Pinpoint the cell where the given text exists, returning its [x, y] midpoint coordinate. 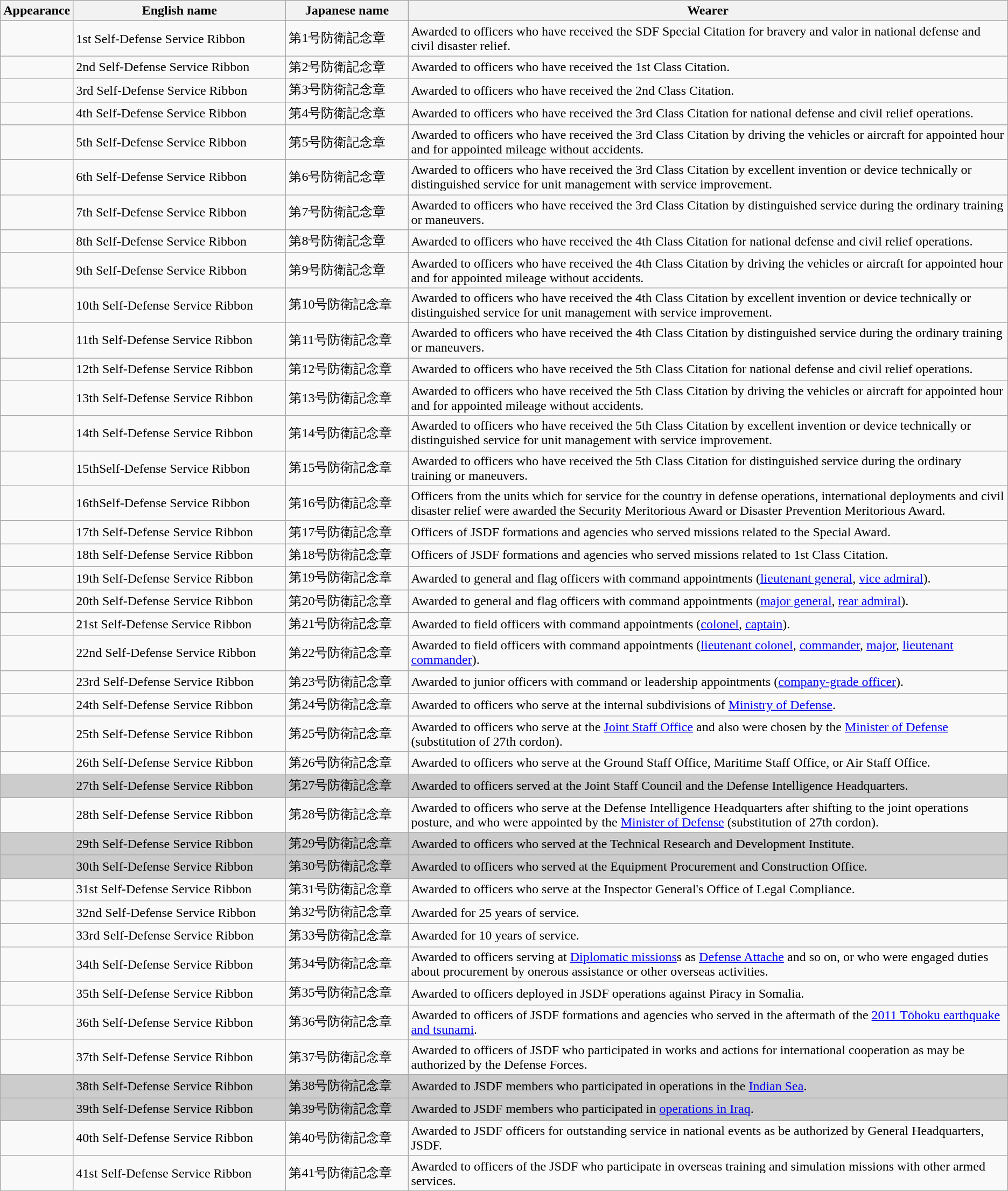
第38号防衛記念章 [347, 1087]
第7号防衛記念章 [347, 212]
7th Self-Defense Service Ribbon [180, 212]
第39号防衛記念章 [347, 1109]
Awarded to officers who have received the 4th Class Citation by distinguished service during the ordinary training or maneuvers. [708, 340]
Awarded to officers of the JSDF who participate in overseas training and simulation missions with other armed services. [708, 1173]
19th Self-Defense Service Ribbon [180, 578]
Awarded to officers who have received the 3rd Class Citation by distinguished service during the ordinary training or maneuvers. [708, 212]
第11号防衛記念章 [347, 340]
第37号防衛記念章 [347, 1057]
Awarded to JSDF members who participated in operations in Iraq. [708, 1109]
第2号防衛記念章 [347, 68]
26th Self-Defense Service Ribbon [180, 762]
Awarded to officers of JSDF who participated in works and actions for international cooperation as may be authorized by the Defense Forces. [708, 1057]
Officers of JSDF formations and agencies who served missions related to the Special Award. [708, 532]
Awarded to officers who have received the 3rd Class Citation for national defense and civil relief operations. [708, 113]
32nd Self-Defense Service Ribbon [180, 912]
6th Self-Defense Service Ribbon [180, 178]
8th Self-Defense Service Ribbon [180, 241]
第22号防衛記念章 [347, 653]
3rd Self-Defense Service Ribbon [180, 90]
第16号防衛記念章 [347, 503]
Awarded to JSDF members who participated in operations in the Indian Sea. [708, 1087]
14th Self-Defense Service Ribbon [180, 433]
Awarded for 25 years of service. [708, 912]
English name [180, 11]
Awarded to officers of JSDF formations and agencies who served in the aftermath of the 2011 Tōhoku earthquake and tsunami. [708, 1022]
第3号防衛記念章 [347, 90]
Awarded to junior officers with command or leadership appointments (company-grade officer). [708, 682]
第6号防衛記念章 [347, 178]
Awarded to officers who have received the 1st Class Citation. [708, 68]
Awarded to officers who have received the 2nd Class Citation. [708, 90]
Awarded to officers who have received the 5th Class Citation for national defense and civil relief operations. [708, 369]
Appearance [37, 11]
第20号防衛記念章 [347, 601]
第17号防衛記念章 [347, 532]
41st Self-Defense Service Ribbon [180, 1173]
11th Self-Defense Service Ribbon [180, 340]
28th Self-Defense Service Ribbon [180, 814]
33rd Self-Defense Service Ribbon [180, 936]
Awarded to officers who served at the Equipment Procurement and Construction Office. [708, 867]
Awarded to officers who serve at the Joint Staff Office and also were chosen by the Minister of Defense (substitution of 27th cordon). [708, 733]
第40号防衛記念章 [347, 1138]
Awarded to field officers with command appointments (colonel, captain). [708, 625]
Awarded for 10 years of service. [708, 936]
Awarded to officers who serve at the Ground Staff Office, Maritime Staff Office, or Air Staff Office. [708, 762]
第36号防衛記念章 [347, 1022]
31st Self-Defense Service Ribbon [180, 889]
39th Self-Defense Service Ribbon [180, 1109]
第27号防衛記念章 [347, 786]
13th Self-Defense Service Ribbon [180, 398]
第30号防衛記念章 [347, 867]
34th Self-Defense Service Ribbon [180, 964]
20th Self-Defense Service Ribbon [180, 601]
23rd Self-Defense Service Ribbon [180, 682]
10th Self-Defense Service Ribbon [180, 305]
27th Self-Defense Service Ribbon [180, 786]
Officers of JSDF formations and agencies who served missions related to 1st Class Citation. [708, 556]
第32号防衛記念章 [347, 912]
第9号防衛記念章 [347, 270]
36th Self-Defense Service Ribbon [180, 1022]
18th Self-Defense Service Ribbon [180, 556]
第12号防衛記念章 [347, 369]
Wearer [708, 11]
第18号防衛記念章 [347, 556]
Awarded to JSDF officers for outstanding service in national events as be authorized by General Headquarters, JSDF. [708, 1138]
16thSelf-Defense Service Ribbon [180, 503]
第29号防衛記念章 [347, 844]
第24号防衛記念章 [347, 705]
17th Self-Defense Service Ribbon [180, 532]
第33号防衛記念章 [347, 936]
4th Self-Defense Service Ribbon [180, 113]
Awarded to officers who serve at the internal subdivisions of Ministry of Defense. [708, 705]
Awarded to officers who have received the 4th Class Citation for national defense and civil relief operations. [708, 241]
9th Self-Defense Service Ribbon [180, 270]
第8号防衛記念章 [347, 241]
1st Self-Defense Service Ribbon [180, 39]
第15号防衛記念章 [347, 468]
Japanese name [347, 11]
Awarded to general and flag officers with command appointments (lieutenant general, vice admiral). [708, 578]
第35号防衛記念章 [347, 993]
38th Self-Defense Service Ribbon [180, 1087]
35th Self-Defense Service Ribbon [180, 993]
第4号防衛記念章 [347, 113]
Awarded to general and flag officers with command appointments (major general, rear admiral). [708, 601]
第28号防衛記念章 [347, 814]
15thSelf-Defense Service Ribbon [180, 468]
第14号防衛記念章 [347, 433]
Awarded to officers who have received the SDF Special Citation for bravery and valor in national defense and civil disaster relief. [708, 39]
第34号防衛記念章 [347, 964]
第19号防衛記念章 [347, 578]
5th Self-Defense Service Ribbon [180, 142]
22nd Self-Defense Service Ribbon [180, 653]
第41号防衛記念章 [347, 1173]
24th Self-Defense Service Ribbon [180, 705]
Awarded to officers served at the Joint Staff Council and the Defense Intelligence Headquarters. [708, 786]
Awarded to field officers with command appointments (lieutenant colonel, commander, major, lieutenant commander). [708, 653]
第5号防衛記念章 [347, 142]
第26号防衛記念章 [347, 762]
40th Self-Defense Service Ribbon [180, 1138]
21st Self-Defense Service Ribbon [180, 625]
Awarded to officers who have received the 5th Class Citation for distinguished service during the ordinary training or maneuvers. [708, 468]
25th Self-Defense Service Ribbon [180, 733]
12th Self-Defense Service Ribbon [180, 369]
Awarded to officers deployed in JSDF operations against Piracy in Somalia. [708, 993]
第10号防衛記念章 [347, 305]
2nd Self-Defense Service Ribbon [180, 68]
Awarded to officers who serve at the Inspector General's Office of Legal Compliance. [708, 889]
29th Self-Defense Service Ribbon [180, 844]
37th Self-Defense Service Ribbon [180, 1057]
第25号防衛記念章 [347, 733]
第1号防衛記念章 [347, 39]
第23号防衛記念章 [347, 682]
Awarded to officers who served at the Technical Research and Development Institute. [708, 844]
第31号防衛記念章 [347, 889]
第21号防衛記念章 [347, 625]
第13号防衛記念章 [347, 398]
30th Self-Defense Service Ribbon [180, 867]
